Output the [x, y] coordinate of the center of the cell containing the given text.  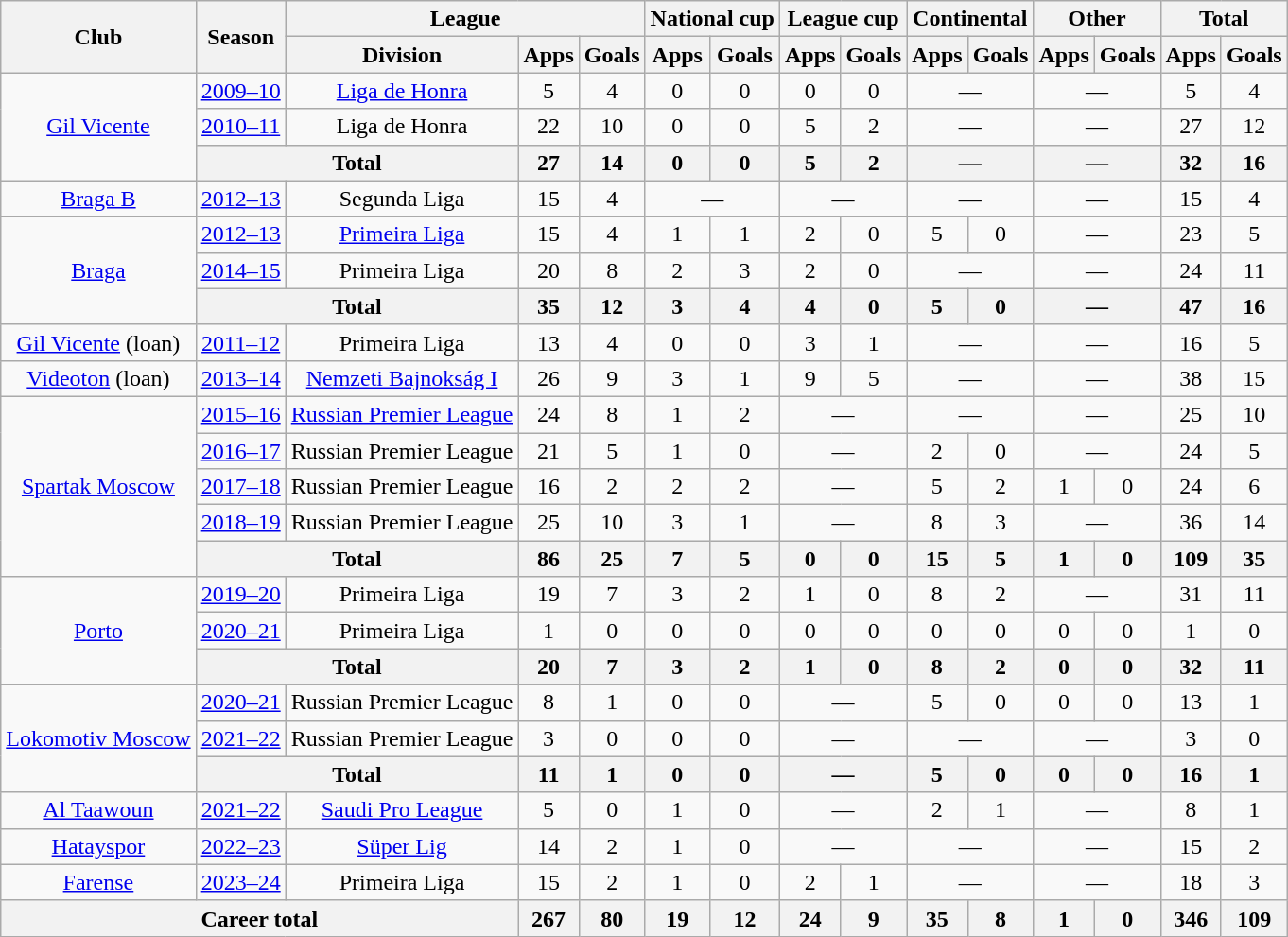
2018–19 [240, 523]
Al Taawoun [98, 810]
Farense [98, 882]
36 [1191, 523]
31 [1191, 595]
2014–15 [240, 270]
Division [402, 55]
2015–16 [240, 414]
38 [1191, 378]
2022–23 [240, 846]
Continental [970, 19]
Segunda Liga [402, 199]
Spartak Moscow [98, 486]
Hatayspor [98, 846]
Gil Vicente [98, 127]
Other [1097, 19]
2010–11 [240, 127]
Gil Vicente (loan) [98, 342]
2009–10 [240, 91]
Nemzeti Bajnokság I [402, 378]
22 [548, 127]
League cup [843, 19]
26 [548, 378]
86 [548, 559]
2017–18 [240, 487]
47 [1191, 306]
346 [1191, 918]
21 [548, 451]
Lokomotiv Moscow [98, 738]
2019–20 [240, 595]
Porto [98, 631]
2023–24 [240, 882]
Braga B [98, 199]
Videoton (loan) [98, 378]
National cup [712, 19]
Season [240, 37]
Braga [98, 270]
Saudi Pro League [402, 810]
23 [1191, 234]
League [465, 19]
Club [98, 37]
2013–14 [240, 378]
2016–17 [240, 451]
80 [612, 918]
6 [1254, 487]
Süper Lig [402, 846]
2011–12 [240, 342]
Career total [259, 918]
18 [1191, 882]
267 [548, 918]
